From the cell containing the given text, extract its center point as [x, y] coordinate. 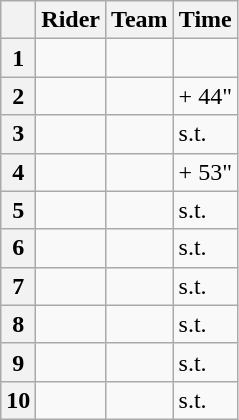
+ 44" [205, 96]
3 [18, 134]
9 [18, 362]
2 [18, 96]
Time [205, 20]
Team [140, 20]
+ 53" [205, 172]
1 [18, 58]
6 [18, 248]
4 [18, 172]
5 [18, 210]
8 [18, 324]
Rider [71, 20]
7 [18, 286]
10 [18, 400]
